Extract the (x, y) coordinate from the center of the cell holding the provided text.  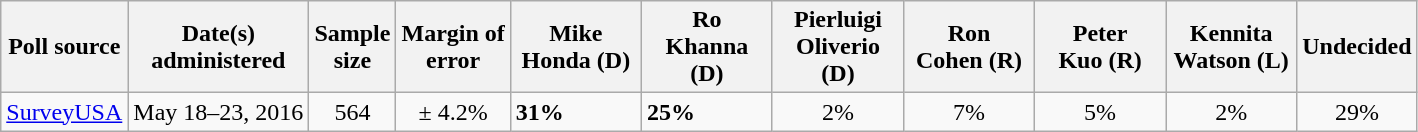
31% (576, 112)
MikeHonda (D) (576, 47)
564 (352, 112)
KennitaWatson (L) (1232, 47)
Undecided (1357, 47)
Samplesize (352, 47)
± 4.2% (453, 112)
May 18–23, 2016 (218, 112)
RonCohen (R) (970, 47)
25% (706, 112)
5% (1100, 112)
Margin oferror (453, 47)
SurveyUSA (64, 112)
29% (1357, 112)
PierluigiOliverio (D) (838, 47)
RoKhanna (D) (706, 47)
Poll source (64, 47)
7% (970, 112)
Date(s)administered (218, 47)
PeterKuo (R) (1100, 47)
